Pinpoint the cell where the given text exists, returning its (x, y) midpoint coordinate. 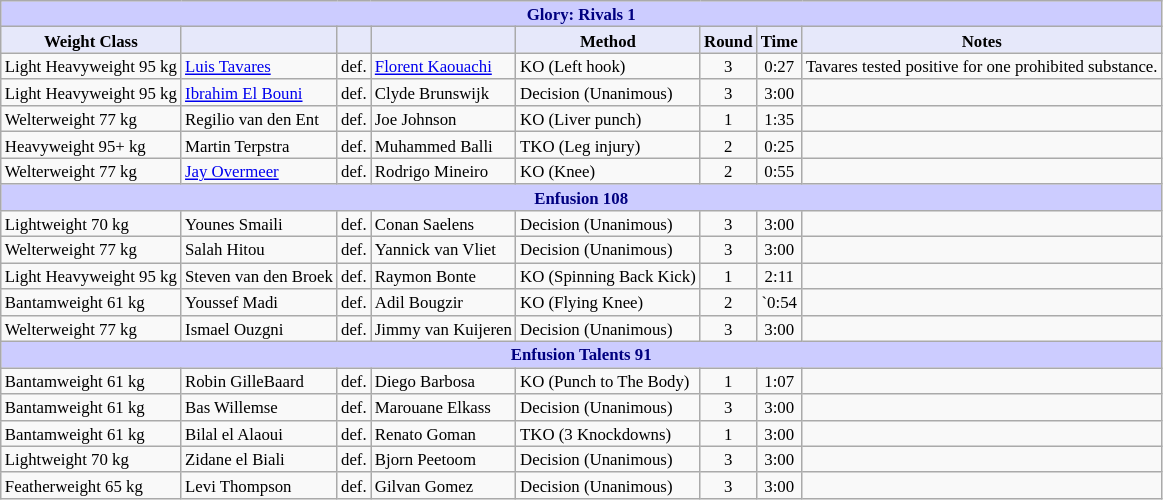
0:27 (780, 66)
Featherweight 65 kg (91, 486)
TKO (3 Knockdowns) (608, 433)
Yannick van Vliet (444, 250)
Salah Hitou (259, 250)
Jay Overmeer (259, 171)
Rodrigo Mineiro (444, 171)
KO (Left hook) (608, 66)
0:25 (780, 145)
Notes (982, 40)
Martin Terpstra (259, 145)
TKO (Leg injury) (608, 145)
Ismael Ouzgni (259, 328)
Raymon Bonte (444, 276)
1:35 (780, 119)
Bas Willemse (259, 407)
Levi Thompson (259, 486)
Glory: Rivals 1 (582, 14)
Diego Barbosa (444, 381)
Joe Johnson (444, 119)
Tavares tested positive for one prohibited substance. (982, 66)
Muhammed Balli (444, 145)
Ibrahim El Bouni (259, 93)
Heavyweight 95+ kg (91, 145)
Jimmy van Kuijeren (444, 328)
2:11 (780, 276)
0:55 (780, 171)
Time (780, 40)
Marouane Elkass (444, 407)
Clyde Brunswijk (444, 93)
Luis Tavares (259, 66)
KO (Flying Knee) (608, 302)
Robin GilleBaard (259, 381)
Method (608, 40)
Weight Class (91, 40)
KO (Liver punch) (608, 119)
Conan Saelens (444, 224)
KO (Knee) (608, 171)
Regilio van den Ent (259, 119)
Bilal el Alaoui (259, 433)
Gilvan Gomez (444, 486)
Round (728, 40)
Steven van den Broek (259, 276)
1:07 (780, 381)
Bjorn Peetoom (444, 459)
`0:54 (780, 302)
Younes Smaili (259, 224)
Florent Kaouachi (444, 66)
KO (Spinning Back Kick) (608, 276)
Renato Goman (444, 433)
Youssef Madi (259, 302)
Adil Bougzir (444, 302)
Enfusion 108 (582, 197)
Zidane el Biali (259, 459)
KO (Punch to The Body) (608, 381)
Enfusion Talents 91 (582, 355)
